Pinpoint the cell where the given text exists, returning its (X, Y) midpoint coordinate. 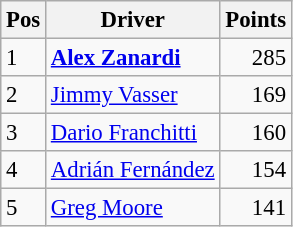
4 (24, 170)
Dario Franchitti (133, 133)
154 (256, 170)
Pos (24, 20)
2 (24, 95)
Jimmy Vasser (133, 95)
Adrián Fernández (133, 170)
141 (256, 208)
1 (24, 58)
Greg Moore (133, 208)
285 (256, 58)
Driver (133, 20)
5 (24, 208)
Alex Zanardi (133, 58)
3 (24, 133)
169 (256, 95)
Points (256, 20)
160 (256, 133)
